Output the (X, Y) coordinate of the center of the cell containing the given text.  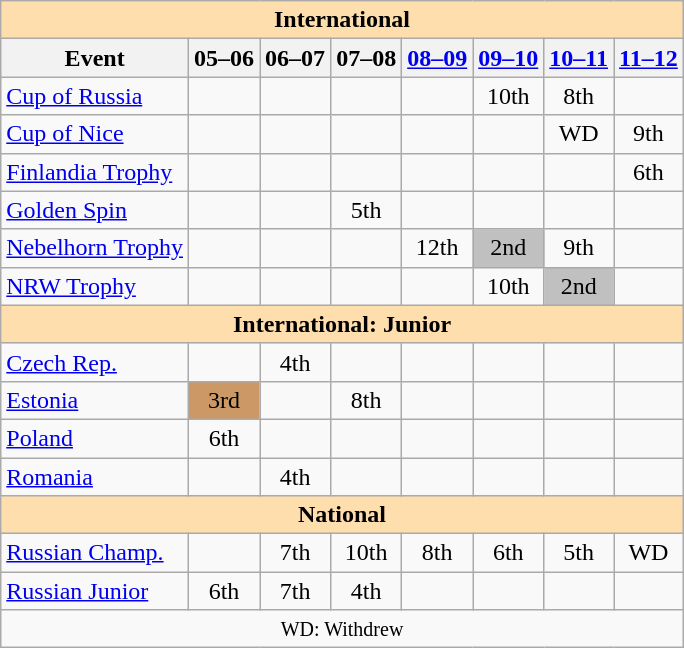
Nebelhorn Trophy (95, 248)
Russian Junior (95, 591)
Finlandia Trophy (95, 172)
Romania (95, 477)
Golden Spin (95, 210)
International (342, 20)
05–06 (224, 58)
3rd (224, 400)
08–09 (438, 58)
09–10 (508, 58)
07–08 (366, 58)
10–11 (579, 58)
International: Junior (342, 324)
Poland (95, 438)
Cup of Nice (95, 134)
11–12 (649, 58)
NRW Trophy (95, 286)
06–07 (296, 58)
Cup of Russia (95, 96)
National (342, 515)
WD: Withdrew (342, 629)
12th (438, 248)
Czech Rep. (95, 362)
Russian Champ. (95, 553)
Event (95, 58)
Estonia (95, 400)
